Provide the [X, Y] coordinate of the cell's center where the given text is located.  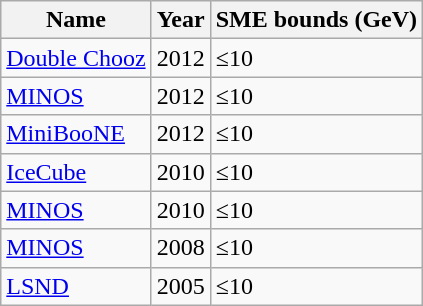
LSND [76, 286]
MiniBooNE [76, 134]
IceCube [76, 172]
Year [180, 20]
SME bounds (GeV) [316, 20]
Double Chooz [76, 58]
Name [76, 20]
2008 [180, 248]
2005 [180, 286]
